Extract the (X, Y) coordinate from the center of the cell holding the provided text.  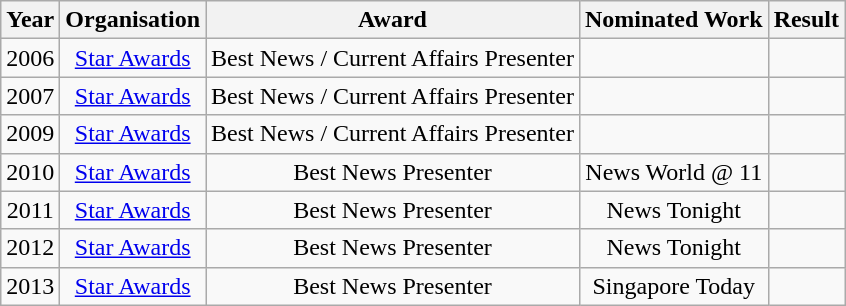
2013 (30, 286)
Year (30, 20)
Organisation (133, 20)
News World @ 11 (674, 172)
2011 (30, 210)
2010 (30, 172)
Award (393, 20)
2006 (30, 58)
2007 (30, 96)
Result (806, 20)
Nominated Work (674, 20)
2012 (30, 248)
2009 (30, 134)
Singapore Today (674, 286)
